Locate the cell with the specified text and output its (x, y) center coordinate. 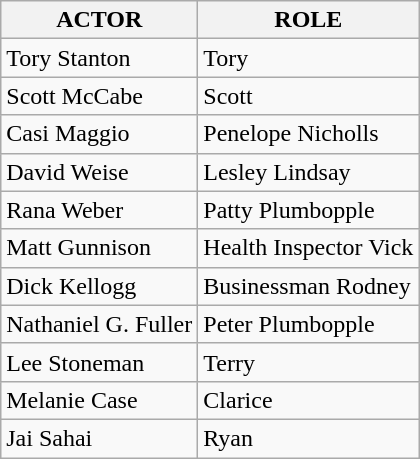
Tory (308, 58)
Businessman Rodney (308, 286)
Rana Weber (100, 210)
Ryan (308, 438)
ACTOR (100, 20)
Matt Gunnison (100, 248)
Tory Stanton (100, 58)
ROLE (308, 20)
Lee Stoneman (100, 362)
Scott McCabe (100, 96)
Casi Maggio (100, 134)
Melanie Case (100, 400)
Lesley Lindsay (308, 172)
Dick Kellogg (100, 286)
Scott (308, 96)
David Weise (100, 172)
Nathaniel G. Fuller (100, 324)
Patty Plumbopple (308, 210)
Peter Plumbopple (308, 324)
Jai Sahai (100, 438)
Penelope Nicholls (308, 134)
Health Inspector Vick (308, 248)
Terry (308, 362)
Clarice (308, 400)
